From the cell containing the given text, extract its center point as [X, Y] coordinate. 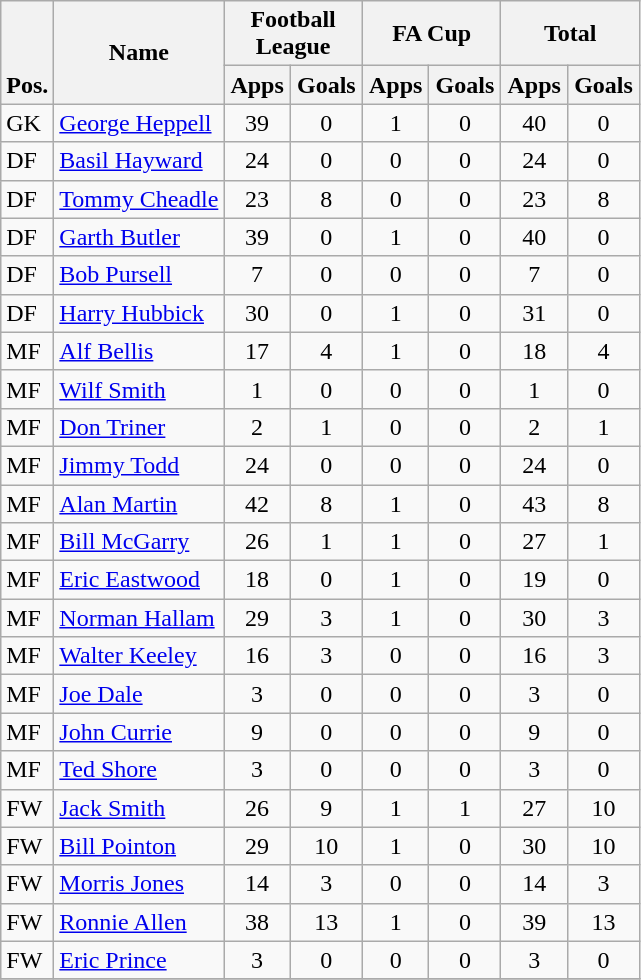
FA Cup [432, 34]
17 [258, 351]
Joe Dale [139, 694]
38 [258, 922]
Norman Hallam [139, 618]
Wilf Smith [139, 389]
Jack Smith [139, 808]
Tommy Cheadle [139, 199]
George Heppell [139, 123]
Name [139, 52]
Harry Hubbick [139, 313]
Eric Prince [139, 960]
Ronnie Allen [139, 922]
Don Triner [139, 427]
Total [570, 34]
Basil Hayward [139, 161]
Bob Pursell [139, 275]
Bill McGarry [139, 542]
42 [258, 503]
Jimmy Todd [139, 465]
Eric Eastwood [139, 580]
19 [534, 580]
Walter Keeley [139, 656]
Garth Butler [139, 237]
Alf Bellis [139, 351]
Alan Martin [139, 503]
John Currie [139, 732]
GK [28, 123]
31 [534, 313]
Pos. [28, 52]
Ted Shore [139, 770]
43 [534, 503]
Morris Jones [139, 884]
Football League [294, 34]
Bill Pointon [139, 846]
